Locate the cell with the specified text and output its [X, Y] center coordinate. 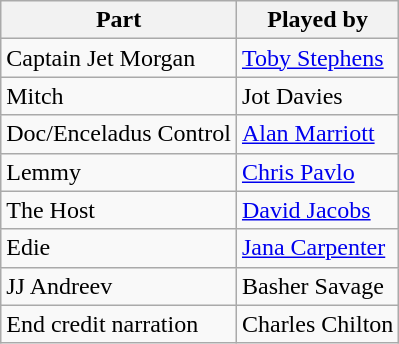
Doc/Enceladus Control [119, 134]
Alan Marriott [317, 134]
Mitch [119, 96]
Edie [119, 248]
Lemmy [119, 172]
JJ Andreev [119, 286]
Captain Jet Morgan [119, 58]
Played by [317, 20]
Chris Pavlo [317, 172]
Toby Stephens [317, 58]
Charles Chilton [317, 324]
Jana Carpenter [317, 248]
David Jacobs [317, 210]
Jot Davies [317, 96]
The Host [119, 210]
Basher Savage [317, 286]
Part [119, 20]
End credit narration [119, 324]
